Detect which cell encompasses the target text, then output its (x, y) center coordinate. 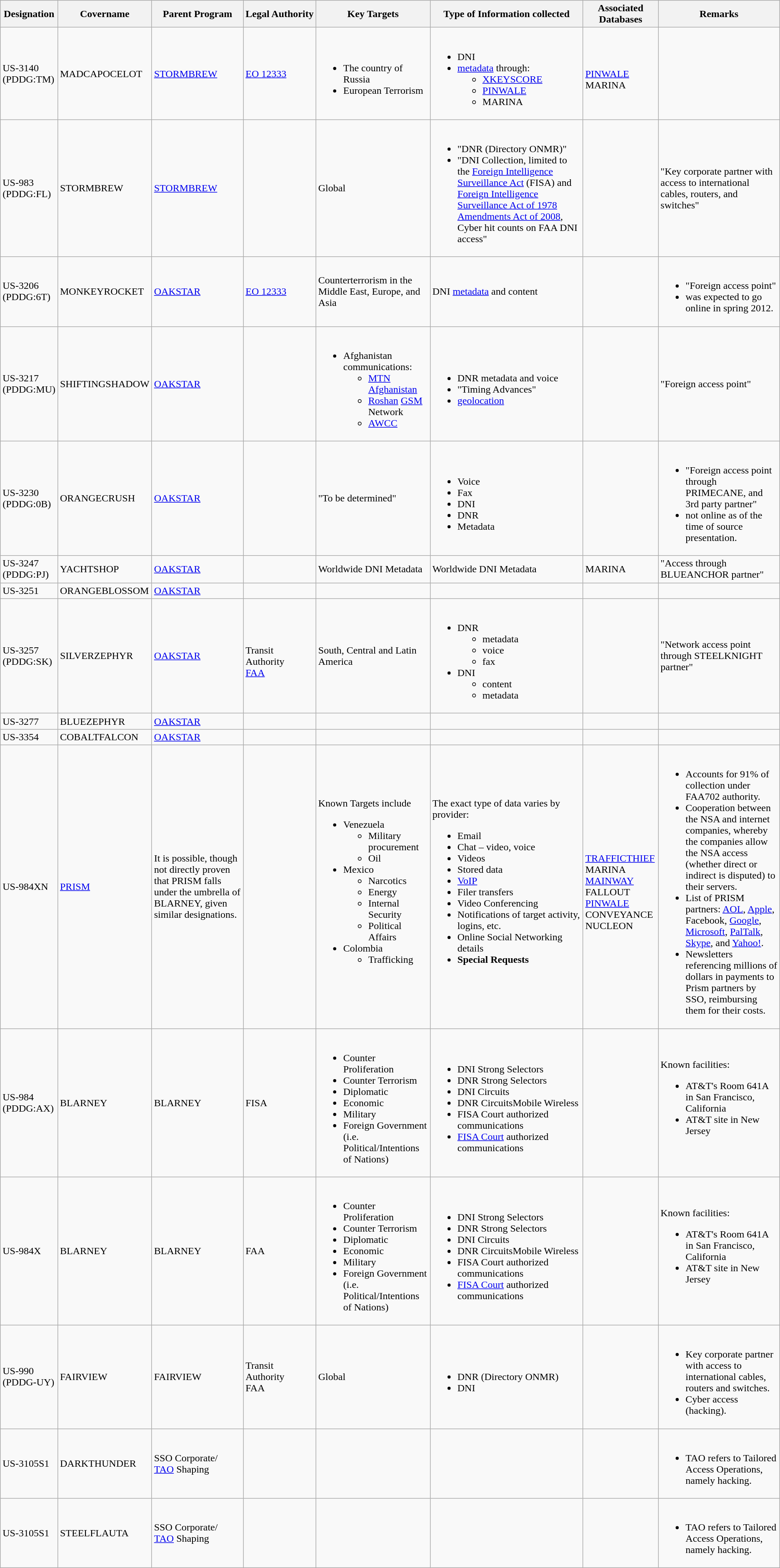
The country of RussiaEuropean Terrorism (373, 73)
South, Central and Latin America (373, 656)
Known Targets includeVenezuelaMilitary procurementOilMexicoNarcoticsEnergyInternal SecurityPolitical AffairsColombiaTrafficking (373, 887)
US-3247(PDDG:PJ) (29, 569)
MADCAPOCELOT (105, 73)
Key corporate partner with access to international cables, routers and switches.Cyber access (hacking). (719, 1377)
TRAFFICTHIEFMARINAMAINWAYFALLOUTPINWALECONVEYANCENUCLEON (621, 887)
DNImetadata through:XKEYSCOREPINWALEMARINA (507, 73)
Parent Program (197, 14)
US-3206(PDDG:6T) (29, 292)
Transit AuthorityFAA (280, 1377)
SHIFTINGSHADOW (105, 383)
VoiceFaxDNIDNRMetadata (507, 498)
US-3251 (29, 591)
US-3217(PDDG:MU) (29, 383)
"Foreign access point through PRIMECANE, and 3rd party partner"not online as of the time of source presentation. (719, 498)
Covername (105, 14)
MONKEYROCKET (105, 292)
US-990(PDDG-UY) (29, 1377)
US-3257(PDDG:SK) (29, 656)
Designation (29, 14)
US-983(PDDG:FL) (29, 188)
US-3230(PDDG:0B) (29, 498)
YACHTSHOP (105, 569)
US-3140(PDDG:TM) (29, 73)
It is possible, though not directly proven that PRISM falls under the umbrella of BLARNEY, given similar designations. (197, 887)
Associated Databases (621, 14)
Remarks (719, 14)
PRISM (105, 887)
COBALTFALCON (105, 737)
STEELFLAUTA (105, 1533)
DNR metadata and voice"Timing Advances"geolocation (507, 383)
"Foreign access point" (719, 383)
"Foreign access point"was expected to go online in spring 2012. (719, 292)
SILVERZEPHYR (105, 656)
US-3354 (29, 737)
Afghanistan communications:MTN AfghanistanRoshan GSM NetworkAWCC (373, 383)
DNI metadata and content (507, 292)
FAA (280, 1251)
Counterterrorism in the Middle East, Europe, and Asia (373, 292)
"Access through BLUEANCHOR partner" (719, 569)
Transit Authority FAA (280, 656)
DARKTHUNDER (105, 1464)
PINWALEMARINA (621, 73)
US-984(PDDG:AX) (29, 1103)
ORANGEBLOSSOM (105, 591)
ORANGECRUSH (105, 498)
"Key corporate partner with access to international cables, routers, and switches" (719, 188)
DNR (Directory ONMR)DNI (507, 1377)
US-3277 (29, 721)
US-984X (29, 1251)
BLUEZEPHYR (105, 721)
MARINA (621, 569)
FISA (280, 1103)
US-984XN (29, 887)
Key Targets (373, 14)
Legal Authority (280, 14)
"Network access point through STEELKNIGHT partner" (719, 656)
Type of Information collected (507, 14)
"To be determined" (373, 498)
DNRmetadatavoicefaxDNIcontentmetadata (507, 656)
